Return the [x, y] coordinate for the center point of the cell that contains the specified text.  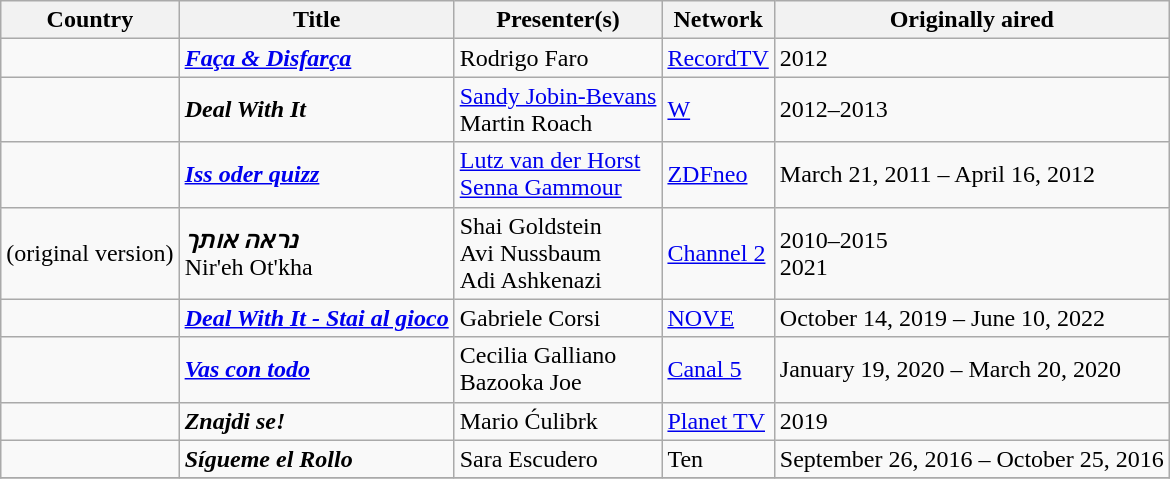
Znajdi se! [316, 421]
Country [90, 20]
Gabriele Corsi [558, 318]
September 26, 2016 – October 25, 2016 [972, 459]
Originally aired [972, 20]
Mario Ćulibrk [558, 421]
Cecilia GallianoBazooka Joe [558, 370]
Iss oder quizz [316, 174]
Network [718, 20]
2012–2013 [972, 110]
Rodrigo Faro [558, 58]
Presenter(s) [558, 20]
Lutz van der HorstSenna Gammour [558, 174]
Planet TV [718, 421]
Sandy Jobin-BevansMartin Roach [558, 110]
Canal 5 [718, 370]
March 21, 2011 – April 16, 2012 [972, 174]
W [718, 110]
Ten [718, 459]
Shai Goldstein Avi Nussbaum Adi Ashkenazi [558, 253]
2019 [972, 421]
ZDFneo [718, 174]
January 19, 2020 – March 20, 2020 [972, 370]
Faça & Disfarça [316, 58]
Sara Escudero [558, 459]
Channel 2 [718, 253]
Deal With It - Stai al gioco [316, 318]
Sígueme el Rollo [316, 459]
2010–20152021 [972, 253]
Deal With It [316, 110]
Title [316, 20]
RecordTV [718, 58]
NOVE [718, 318]
נראה אותךNir'eh Ot'kha [316, 253]
Vas con todo [316, 370]
2012 [972, 58]
(original version) [90, 253]
October 14, 2019 – June 10, 2022 [972, 318]
